Search for the cell housing the specified text and yield its (X, Y) center coordinate. 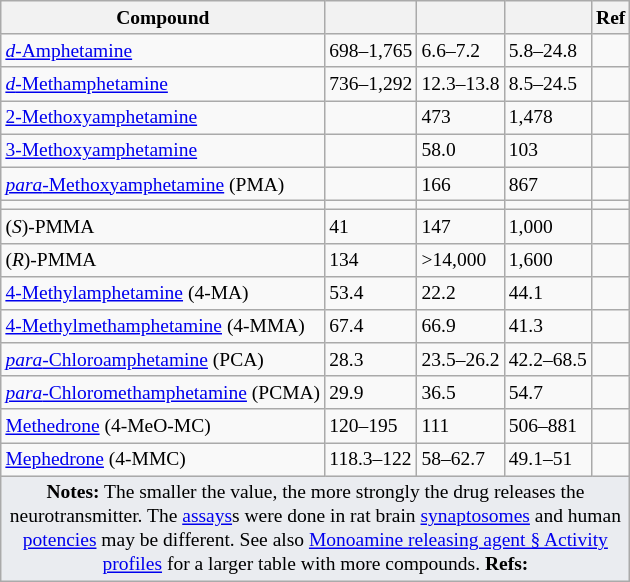
d-Amphetamine (163, 50)
698–1,765 (371, 50)
166 (460, 184)
Ref (610, 18)
(S)-PMMA (163, 226)
3-Methoxyamphetamine (163, 150)
118.3–122 (371, 460)
53.4 (371, 292)
1,478 (548, 118)
67.4 (371, 326)
22.2 (460, 292)
506–881 (548, 426)
(R)-PMMA (163, 260)
147 (460, 226)
867 (548, 184)
103 (548, 150)
54.7 (548, 392)
d-Methamphetamine (163, 84)
Mephedrone (4-MMC) (163, 460)
>14,000 (460, 260)
4-Methylamphetamine (4-MA) (163, 292)
Compound (163, 18)
6.6–7.2 (460, 50)
28.3 (371, 360)
134 (371, 260)
58.0 (460, 150)
120–195 (371, 426)
111 (460, 426)
1,000 (548, 226)
8.5–24.5 (548, 84)
1,600 (548, 260)
23.5–26.2 (460, 360)
736–1,292 (371, 84)
58–62.7 (460, 460)
36.5 (460, 392)
44.1 (548, 292)
49.1–51 (548, 460)
41 (371, 226)
para-Methoxyamphetamine (PMA) (163, 184)
12.3–13.8 (460, 84)
473 (460, 118)
para-Chloroamphetamine (PCA) (163, 360)
42.2–68.5 (548, 360)
Methedrone (4-MeO-MC) (163, 426)
41.3 (548, 326)
2-Methoxyamphetamine (163, 118)
29.9 (371, 392)
4-Methylmethamphetamine (4-MMA) (163, 326)
para-Chloromethamphetamine (PCMA) (163, 392)
66.9 (460, 326)
5.8–24.8 (548, 50)
